Identify which cell holds the provided text, then report its (x, y) central coordinate. 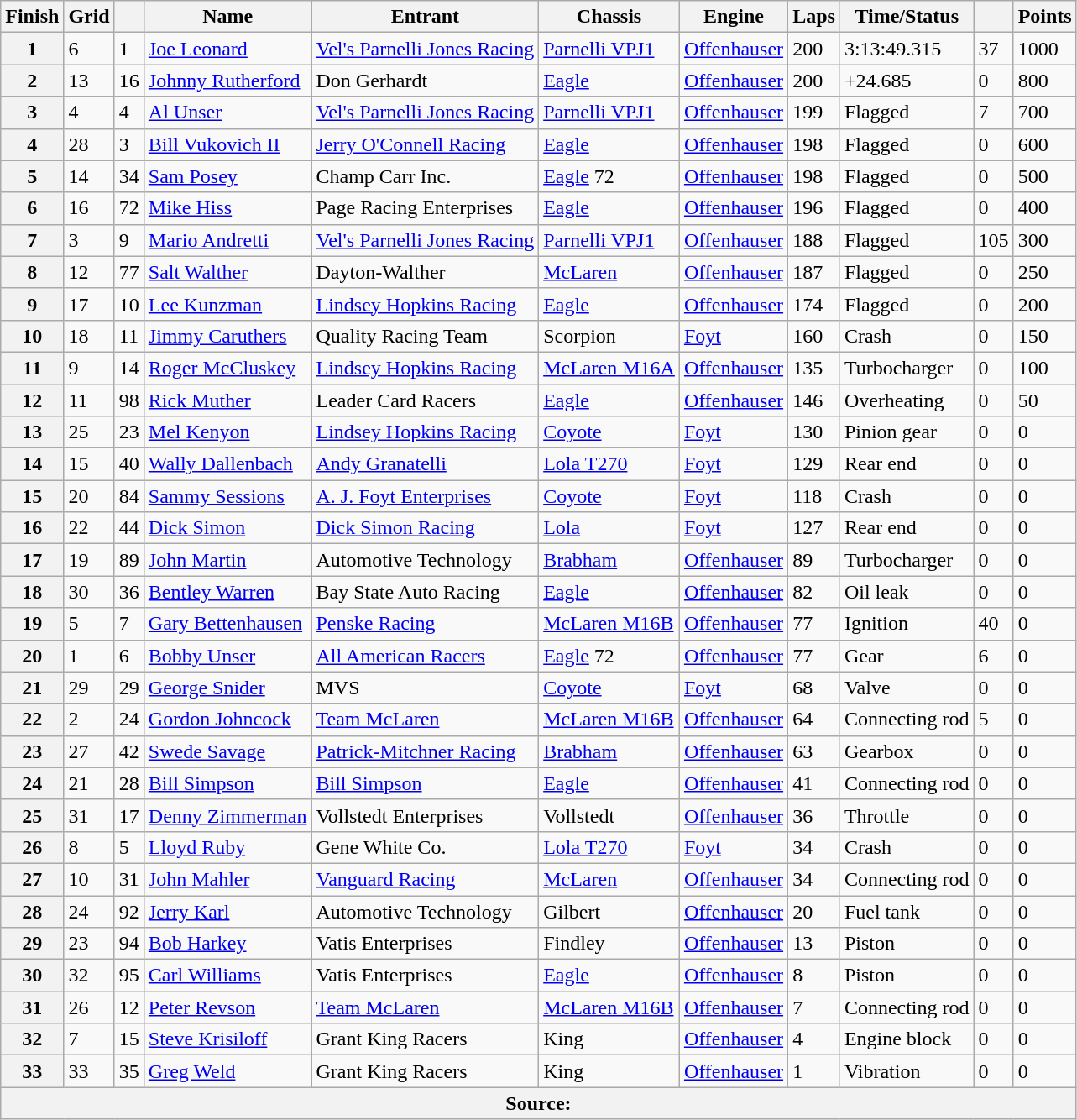
Gearbox (907, 751)
Wally Dallenbach (227, 464)
94 (129, 944)
Bobby Unser (227, 656)
196 (814, 208)
700 (1044, 113)
68 (814, 688)
Time/Status (907, 17)
600 (1044, 144)
135 (814, 368)
72 (129, 208)
64 (814, 720)
George Snider (227, 688)
Salt Walther (227, 272)
Ignition (907, 624)
82 (814, 592)
Penske Racing (425, 624)
160 (814, 336)
Quality Racing Team (425, 336)
Vibration (907, 1071)
Mel Kenyon (227, 432)
Bill Vukovich II (227, 144)
Pinion gear (907, 432)
Valve (907, 688)
150 (1044, 336)
84 (129, 496)
Vollstedt Enterprises (425, 815)
Entrant (425, 17)
3:13:49.315 (907, 49)
Sam Posey (227, 176)
Jerry Karl (227, 911)
Gary Bettenhausen (227, 624)
John Martin (227, 560)
Oil leak (907, 592)
Bentley Warren (227, 592)
95 (129, 976)
105 (994, 240)
Mike Hiss (227, 208)
129 (814, 464)
Overheating (907, 400)
188 (814, 240)
Name (227, 17)
Jerry O'Connell Racing (425, 144)
A. J. Foyt Enterprises (425, 496)
Roger McCluskey (227, 368)
+24.685 (907, 81)
Page Racing Enterprises (425, 208)
Laps (814, 17)
Greg Weld (227, 1071)
Rick Muther (227, 400)
146 (814, 400)
John Mahler (227, 879)
Bob Harkey (227, 944)
118 (814, 496)
1000 (1044, 49)
500 (1044, 176)
199 (814, 113)
44 (129, 528)
Sammy Sessions (227, 496)
All American Racers (425, 656)
Lloyd Ruby (227, 847)
Don Gerhardt (425, 81)
41 (814, 783)
Dick Simon (227, 528)
174 (814, 304)
35 (129, 1071)
92 (129, 911)
Source: (539, 1103)
Gilbert (609, 911)
Jimmy Caruthers (227, 336)
Vollstedt (609, 815)
Peter Revson (227, 1007)
63 (814, 751)
Gordon Johncock (227, 720)
Johnny Rutherford (227, 81)
Finish (32, 17)
Steve Krisiloff (227, 1039)
Gene White Co. (425, 847)
250 (1044, 272)
Champ Carr Inc. (425, 176)
Andy Granatelli (425, 464)
Points (1044, 17)
Denny Zimmerman (227, 815)
Patrick-Mitchner Racing (425, 751)
Leader Card Racers (425, 400)
Carl Williams (227, 976)
Dayton-Walther (425, 272)
Findley (609, 944)
100 (1044, 368)
Swede Savage (227, 751)
Engine block (907, 1039)
42 (129, 751)
800 (1044, 81)
Lee Kunzman (227, 304)
300 (1044, 240)
Lola (609, 528)
Gear (907, 656)
127 (814, 528)
400 (1044, 208)
Engine (734, 17)
187 (814, 272)
McLaren M16A (609, 368)
Al Unser (227, 113)
Fuel tank (907, 911)
Joe Leonard (227, 49)
Dick Simon Racing (425, 528)
98 (129, 400)
Throttle (907, 815)
Bay State Auto Racing (425, 592)
Scorpion (609, 336)
Vanguard Racing (425, 879)
50 (1044, 400)
Chassis (609, 17)
130 (814, 432)
Grid (89, 17)
37 (994, 49)
MVS (425, 688)
Mario Andretti (227, 240)
